Scan for the cell matching the given text and deliver its [x, y] coordinate at center. 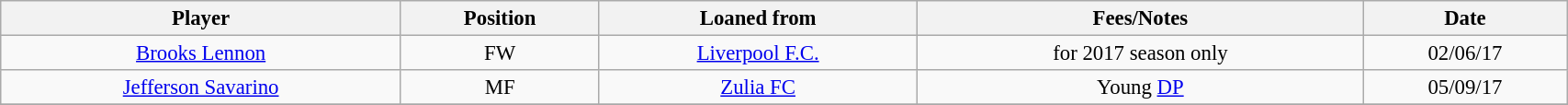
Position [500, 18]
Zulia FC [759, 87]
for 2017 season only [1141, 53]
Date [1464, 18]
FW [500, 53]
Brooks Lennon [201, 53]
Loaned from [759, 18]
05/09/17 [1464, 87]
Liverpool F.C. [759, 53]
02/06/17 [1464, 53]
MF [500, 87]
Fees/Notes [1141, 18]
Player [201, 18]
Jefferson Savarino [201, 87]
Young DP [1141, 87]
